Determine the [X, Y] coordinate at the center of the cell enclosing the given text.  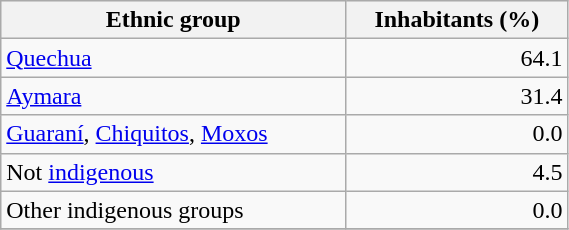
31.4 [458, 96]
Quechua [174, 58]
Ethnic group [174, 20]
Inhabitants (%) [458, 20]
Other indigenous groups [174, 210]
Not indigenous [174, 172]
64.1 [458, 58]
4.5 [458, 172]
Guaraní, Chiquitos, Moxos [174, 134]
Aymara [174, 96]
